Pinpoint the cell where the given text exists, returning its (x, y) midpoint coordinate. 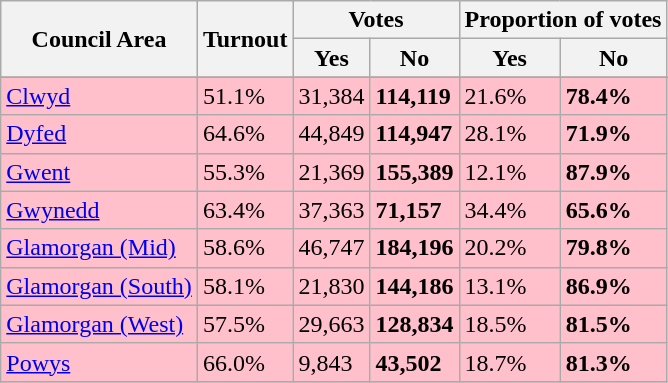
51.1% (245, 96)
28.1% (510, 134)
31,384 (332, 96)
29,663 (332, 324)
21,830 (332, 286)
58.6% (245, 248)
79.8% (614, 248)
155,389 (414, 172)
66.0% (245, 362)
81.3% (614, 362)
12.1% (510, 172)
184,196 (414, 248)
46,747 (332, 248)
86.9% (614, 286)
128,834 (414, 324)
63.4% (245, 210)
37,363 (332, 210)
78.4% (614, 96)
Gwent (100, 172)
64.6% (245, 134)
Gwynedd (100, 210)
71,157 (414, 210)
Clwyd (100, 96)
87.9% (614, 172)
57.5% (245, 324)
Turnout (245, 39)
44,849 (332, 134)
114,119 (414, 96)
144,186 (414, 286)
Glamorgan (West) (100, 324)
65.6% (614, 210)
Powys (100, 362)
Council Area (100, 39)
Proportion of votes (563, 20)
20.2% (510, 248)
34.4% (510, 210)
Glamorgan (South) (100, 286)
71.9% (614, 134)
55.3% (245, 172)
81.5% (614, 324)
18.5% (510, 324)
9,843 (332, 362)
114,947 (414, 134)
18.7% (510, 362)
21,369 (332, 172)
13.1% (510, 286)
Glamorgan (Mid) (100, 248)
58.1% (245, 286)
43,502 (414, 362)
Dyfed (100, 134)
21.6% (510, 96)
Votes (376, 20)
